Pinpoint the cell where the given text exists, returning its (x, y) midpoint coordinate. 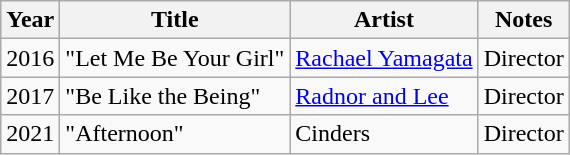
Title (175, 20)
Radnor and Lee (384, 96)
Artist (384, 20)
2021 (30, 134)
Year (30, 20)
"Afternoon" (175, 134)
2017 (30, 96)
2016 (30, 58)
Rachael Yamagata (384, 58)
Cinders (384, 134)
Notes (524, 20)
"Let Me Be Your Girl" (175, 58)
"Be Like the Being" (175, 96)
